Identify which cell holds the provided text, then report its [x, y] central coordinate. 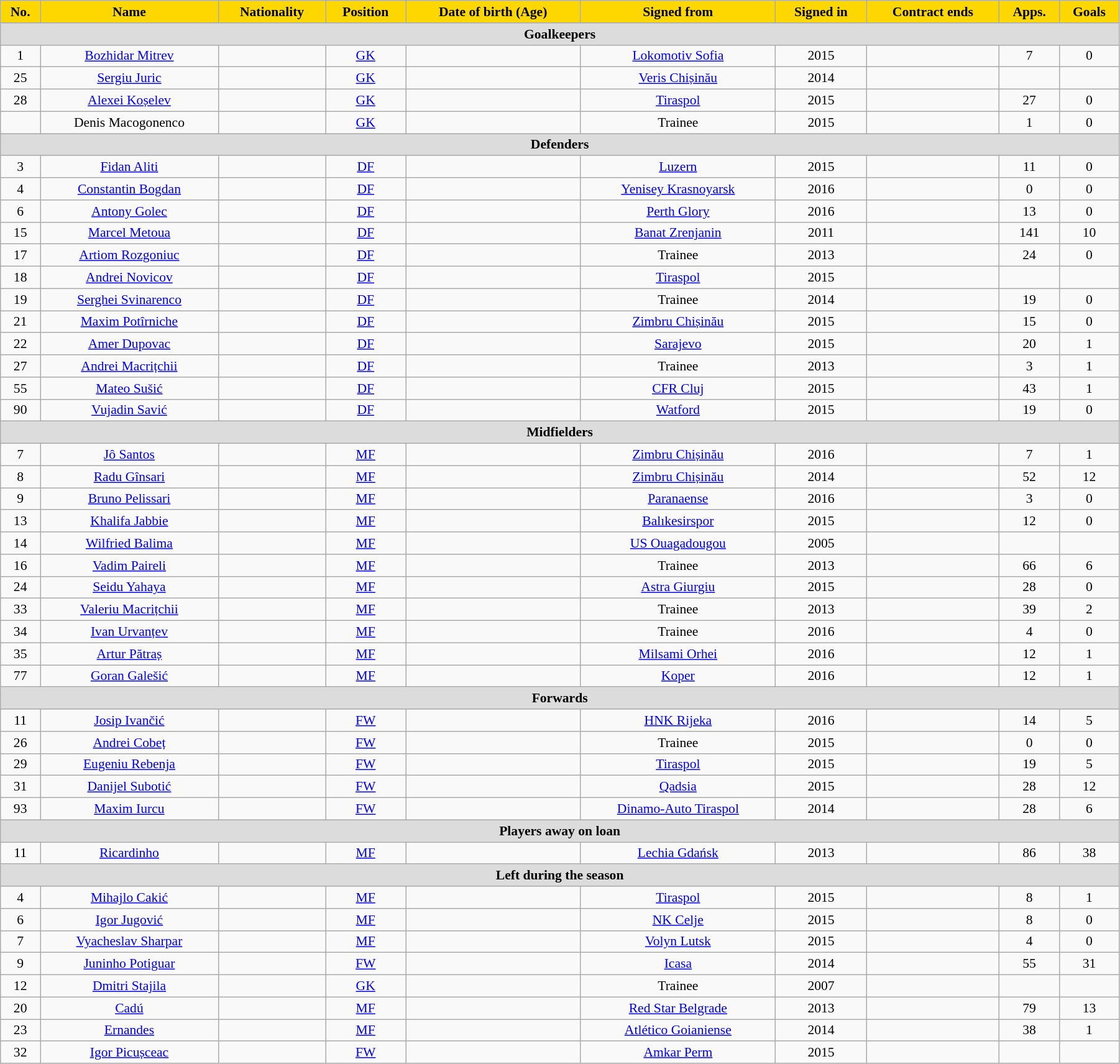
Defenders [560, 145]
Andrei Cobeț [129, 743]
Ricardinho [129, 853]
Valeriu Macrițchii [129, 610]
Mihajlo Cakić [129, 897]
Red Star Belgrade [678, 1008]
Ernandes [129, 1030]
Goals [1090, 12]
Danijel Subotić [129, 787]
Amkar Perm [678, 1053]
Veris Chișinău [678, 78]
32 [21, 1053]
25 [21, 78]
Igor Picușceac [129, 1053]
Jô Santos [129, 455]
93 [21, 809]
Seidu Yahaya [129, 587]
Igor Jugović [129, 920]
Antony Golec [129, 211]
Sarajevo [678, 344]
86 [1029, 853]
141 [1029, 233]
17 [21, 255]
18 [21, 278]
33 [21, 610]
Koper [678, 676]
Banat Zrenjanin [678, 233]
Eugeniu Rebenja [129, 764]
Astra Giurgiu [678, 587]
Vyacheslav Sharpar [129, 942]
Apps. [1029, 12]
35 [21, 654]
Amer Dupovac [129, 344]
Watford [678, 410]
Goran Galešić [129, 676]
Mateo Sušić [129, 388]
Luzern [678, 167]
Ivan Urvanțev [129, 632]
Contract ends [933, 12]
No. [21, 12]
Vadim Paireli [129, 566]
Signed from [678, 12]
Milsami Orhei [678, 654]
Atlético Goianiense [678, 1030]
Andrei Macrițchii [129, 366]
43 [1029, 388]
26 [21, 743]
90 [21, 410]
Perth Glory [678, 211]
Midfielders [560, 433]
Khalifa Jabbie [129, 521]
Artiom Rozgoniuc [129, 255]
Position [365, 12]
29 [21, 764]
Cadú [129, 1008]
2 [1090, 610]
23 [21, 1030]
Lechia Gdańsk [678, 853]
Bozhidar Mitrev [129, 56]
Bruno Pelissari [129, 499]
77 [21, 676]
79 [1029, 1008]
Date of birth (Age) [493, 12]
2005 [821, 543]
39 [1029, 610]
52 [1029, 477]
22 [21, 344]
Name [129, 12]
2007 [821, 986]
Yenisey Krasnoyarsk [678, 189]
Juninho Potiguar [129, 964]
Denis Macogonenco [129, 122]
Dinamo-Auto Tiraspol [678, 809]
Constantin Bogdan [129, 189]
Balıkesirspor [678, 521]
Serghei Svinarenco [129, 300]
CFR Cluj [678, 388]
Marcel Metoua [129, 233]
Icasa [678, 964]
NK Celje [678, 920]
Maxim Potîrniche [129, 322]
Artur Pătraș [129, 654]
HNK Rijeka [678, 720]
Vujadin Savić [129, 410]
21 [21, 322]
Maxim Iurcu [129, 809]
Andrei Novicov [129, 278]
Fidan Aliti [129, 167]
16 [21, 566]
Paranaense [678, 499]
34 [21, 632]
Volyn Lutsk [678, 942]
Goalkeepers [560, 34]
Nationality [272, 12]
Sergiu Juric [129, 78]
66 [1029, 566]
Radu Gînsari [129, 477]
Forwards [560, 699]
Lokomotiv Sofia [678, 56]
Josip Ivančić [129, 720]
10 [1090, 233]
Dmitri Stajila [129, 986]
Players away on loan [560, 831]
Signed in [821, 12]
Qadsia [678, 787]
Alexei Koșelev [129, 101]
Left during the season [560, 876]
US Ouagadougou [678, 543]
2011 [821, 233]
Wilfried Balima [129, 543]
